Output the [x, y] coordinate of the center of the cell containing the given text.  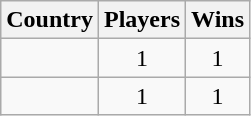
Players [142, 20]
Country [50, 20]
Wins [218, 20]
